Search for the cell housing the specified text and yield its (x, y) center coordinate. 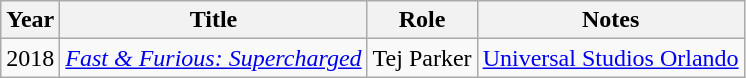
Universal Studios Orlando (610, 58)
Role (422, 20)
Notes (610, 20)
Tej Parker (422, 58)
Year (30, 20)
2018 (30, 58)
Fast & Furious: Supercharged (214, 58)
Title (214, 20)
